Find where the given text appears and provide that cell's center as [X, Y] coordinate. 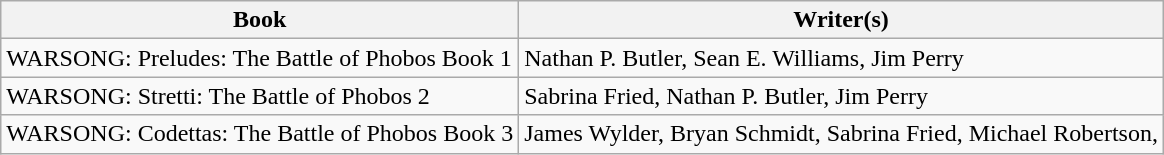
WARSONG: Codettas: The Battle of Phobos Book 3 [260, 134]
WARSONG: Stretti: The Battle of Phobos 2 [260, 96]
WARSONG: Preludes: The Battle of Phobos Book 1 [260, 58]
Nathan P. Butler, Sean E. Williams, Jim Perry [842, 58]
Sabrina Fried, Nathan P. Butler, Jim Perry [842, 96]
Book [260, 20]
James Wylder, Bryan Schmidt, Sabrina Fried, Michael Robertson, [842, 134]
Writer(s) [842, 20]
